Locate the cell with the specified text and output its (X, Y) center coordinate. 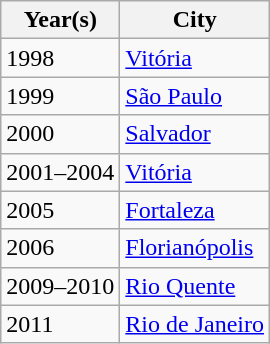
1998 (60, 58)
2006 (60, 248)
2005 (60, 210)
Salvador (195, 134)
1999 (60, 96)
2001–2004 (60, 172)
Year(s) (60, 20)
São Paulo (195, 96)
City (195, 20)
Rio Quente (195, 286)
2000 (60, 134)
Rio de Janeiro (195, 324)
Fortaleza (195, 210)
2009–2010 (60, 286)
2011 (60, 324)
Florianópolis (195, 248)
